Scan for the cell matching the given text and deliver its [X, Y] coordinate at center. 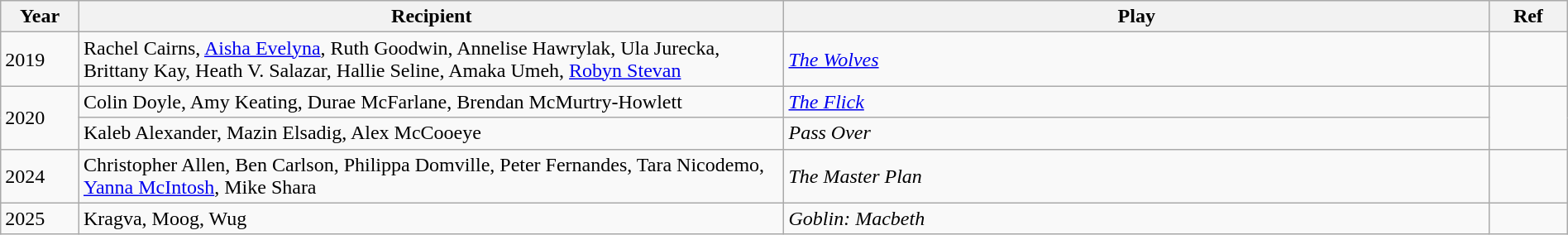
2020 [40, 117]
Christopher Allen, Ben Carlson, Philippa Domville, Peter Fernandes, Tara Nicodemo, Yanna McIntosh, Mike Shara [432, 175]
Kaleb Alexander, Mazin Elsadig, Alex McCooeye [432, 133]
The Wolves [1136, 60]
2024 [40, 175]
Goblin: Macbeth [1136, 218]
2019 [40, 60]
Recipient [432, 17]
Kragva, Moog, Wug [432, 218]
Colin Doyle, Amy Keating, Durae McFarlane, Brendan McMurtry-Howlett [432, 102]
Rachel Cairns, Aisha Evelyna, Ruth Goodwin, Annelise Hawrylak, Ula Jurecka, Brittany Kay, Heath V. Salazar, Hallie Seline, Amaka Umeh, Robyn Stevan [432, 60]
2025 [40, 218]
Year [40, 17]
Ref [1528, 17]
Play [1136, 17]
Pass Over [1136, 133]
The Master Plan [1136, 175]
The Flick [1136, 102]
